Determine the (X, Y) coordinate at the center of the cell enclosing the given text.  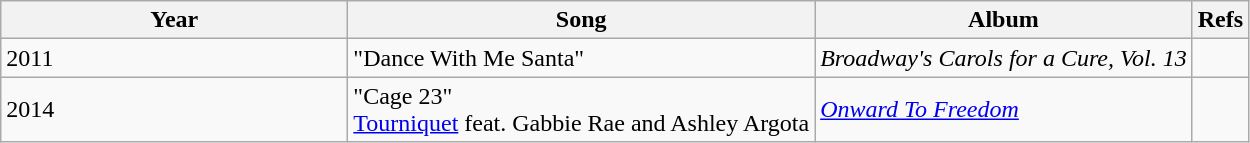
2011 (174, 58)
"Cage 23"Tourniquet feat. Gabbie Rae and Ashley Argota (582, 110)
Album (1004, 20)
Song (582, 20)
Broadway's Carols for a Cure, Vol. 13 (1004, 58)
"Dance With Me Santa" (582, 58)
Refs (1220, 20)
2014 (174, 110)
Year (174, 20)
Onward To Freedom (1004, 110)
